Return the (x, y) coordinate for the center point of the cell that contains the specified text.  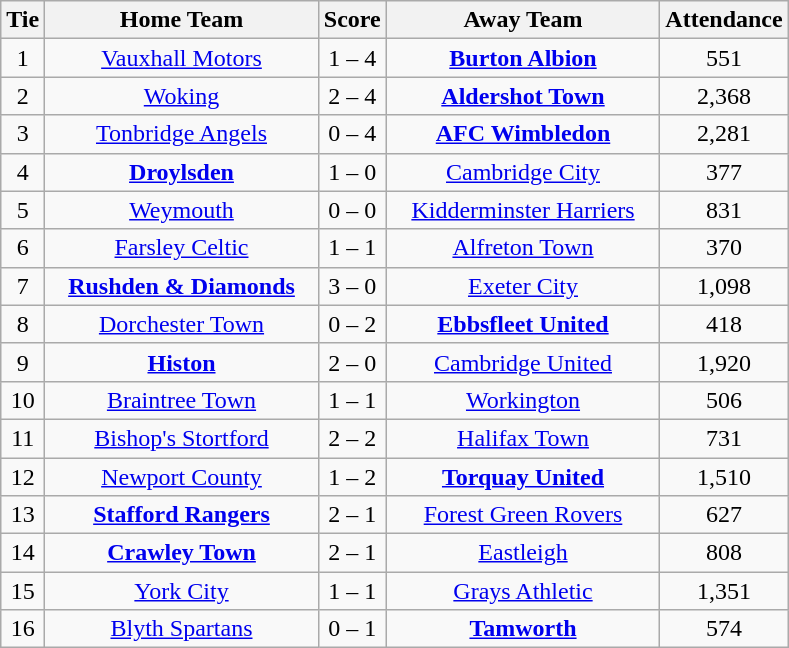
Attendance (724, 20)
Kidderminster Harriers (523, 210)
Forest Green Rovers (523, 515)
Farsley Celtic (182, 248)
1,098 (724, 286)
14 (23, 553)
2,368 (724, 96)
Braintree Town (182, 400)
2 (23, 96)
0 – 1 (352, 629)
8 (23, 324)
Away Team (523, 20)
Ebbsfleet United (523, 324)
506 (724, 400)
16 (23, 629)
9 (23, 362)
Stafford Rangers (182, 515)
12 (23, 477)
Halifax Town (523, 438)
0 – 0 (352, 210)
Rushden & Diamonds (182, 286)
2,281 (724, 134)
3 (23, 134)
15 (23, 591)
Tie (23, 20)
377 (724, 172)
831 (724, 210)
1 – 2 (352, 477)
Workington (523, 400)
574 (724, 629)
3 – 0 (352, 286)
Newport County (182, 477)
1 – 4 (352, 58)
Exeter City (523, 286)
2 – 0 (352, 362)
Tamworth (523, 629)
1 – 0 (352, 172)
551 (724, 58)
Crawley Town (182, 553)
Grays Athletic (523, 591)
Burton Albion (523, 58)
1,351 (724, 591)
0 – 4 (352, 134)
York City (182, 591)
Alfreton Town (523, 248)
Torquay United (523, 477)
2 – 2 (352, 438)
Aldershot Town (523, 96)
Bishop's Stortford (182, 438)
10 (23, 400)
627 (724, 515)
1 (23, 58)
1,920 (724, 362)
5 (23, 210)
Weymouth (182, 210)
Tonbridge Angels (182, 134)
AFC Wimbledon (523, 134)
418 (724, 324)
7 (23, 286)
4 (23, 172)
370 (724, 248)
Score (352, 20)
0 – 2 (352, 324)
Blyth Spartans (182, 629)
Vauxhall Motors (182, 58)
Home Team (182, 20)
2 – 4 (352, 96)
731 (724, 438)
11 (23, 438)
808 (724, 553)
6 (23, 248)
1,510 (724, 477)
Histon (182, 362)
Cambridge United (523, 362)
Dorchester Town (182, 324)
Eastleigh (523, 553)
13 (23, 515)
Woking (182, 96)
Droylsden (182, 172)
Cambridge City (523, 172)
